Scan for the cell matching the given text and deliver its [x, y] coordinate at center. 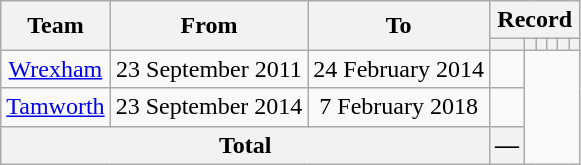
To [399, 26]
23 September 2011 [209, 69]
23 September 2014 [209, 107]
7 February 2018 [399, 107]
Record [535, 20]
— [508, 145]
Team [56, 26]
Tamworth [56, 107]
Total [246, 145]
24 February 2014 [399, 69]
Wrexham [56, 69]
From [209, 26]
